Find where the given text appears and provide that cell's center as [x, y] coordinate. 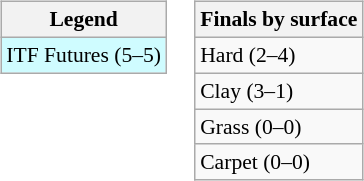
Carpet (0–0) [278, 162]
Legend [84, 20]
Finals by surface [278, 20]
ITF Futures (5–5) [84, 55]
Grass (0–0) [278, 127]
Hard (2–4) [278, 55]
Clay (3–1) [278, 91]
